Identify which cell holds the provided text, then report its (x, y) central coordinate. 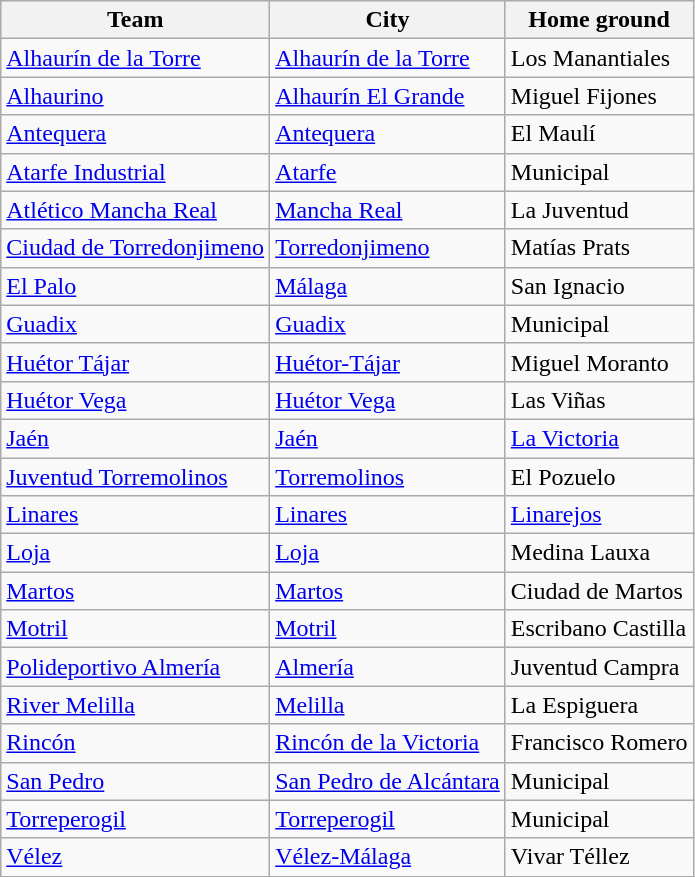
Juventud Campra (599, 667)
River Melilla (136, 705)
El Palo (136, 286)
Vélez (136, 857)
La Espiguera (599, 705)
Mancha Real (388, 210)
Huétor Tájar (136, 362)
San Pedro de Alcántara (388, 781)
Linarejos (599, 515)
Polideportivo Almería (136, 667)
Torremolinos (388, 477)
Escribano Castilla (599, 629)
Atarfe (388, 172)
Francisco Romero (599, 743)
Torredonjimeno (388, 248)
Los Manantiales (599, 58)
Vélez-Málaga (388, 857)
Miguel Fijones (599, 96)
El Pozuelo (599, 477)
Juventud Torremolinos (136, 477)
Vivar Téllez (599, 857)
Home ground (599, 20)
Atlético Mancha Real (136, 210)
Atarfe Industrial (136, 172)
El Maulí (599, 134)
Matías Prats (599, 248)
Team (136, 20)
Alhaurino (136, 96)
Huétor-Tájar (388, 362)
Miguel Moranto (599, 362)
Málaga (388, 286)
Ciudad de Martos (599, 591)
San Pedro (136, 781)
San Ignacio (599, 286)
Alhaurín El Grande (388, 96)
City (388, 20)
Rincón (136, 743)
La Victoria (599, 438)
Rincón de la Victoria (388, 743)
La Juventud (599, 210)
Almería (388, 667)
Melilla (388, 705)
Ciudad de Torredonjimeno (136, 248)
Medina Lauxa (599, 553)
Las Viñas (599, 400)
